Search for the cell housing the specified text and yield its (x, y) center coordinate. 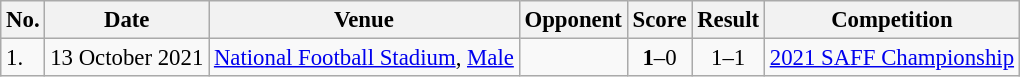
Venue (364, 20)
No. (23, 20)
Score (660, 20)
1. (23, 58)
Result (728, 20)
1–1 (728, 58)
2021 SAFF Championship (892, 58)
13 October 2021 (127, 58)
Competition (892, 20)
1–0 (660, 58)
Opponent (573, 20)
Date (127, 20)
National Football Stadium, Male (364, 58)
